Scan for the cell matching the given text and deliver its [X, Y] coordinate at center. 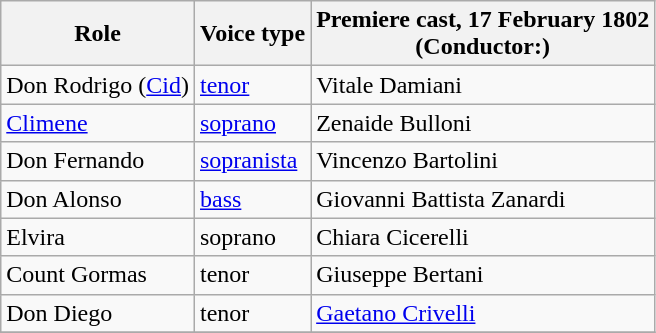
Vincenzo Bartolini [483, 161]
Don Fernando [98, 161]
bass [252, 199]
Giuseppe Bertani [483, 275]
Voice type [252, 34]
Don Rodrigo (Cid) [98, 85]
Zenaide Bulloni [483, 123]
Elvira [98, 237]
Count Gormas [98, 275]
Don Alonso [98, 199]
Chiara Cicerelli [483, 237]
sopranista [252, 161]
Climene [98, 123]
Giovanni Battista Zanardi [483, 199]
Premiere cast, 17 February 1802 (Conductor:) [483, 34]
Gaetano Crivelli [483, 313]
Role [98, 34]
Don Diego [98, 313]
Vitale Damiani [483, 85]
